Output the [x, y] coordinate of the center of the cell containing the given text.  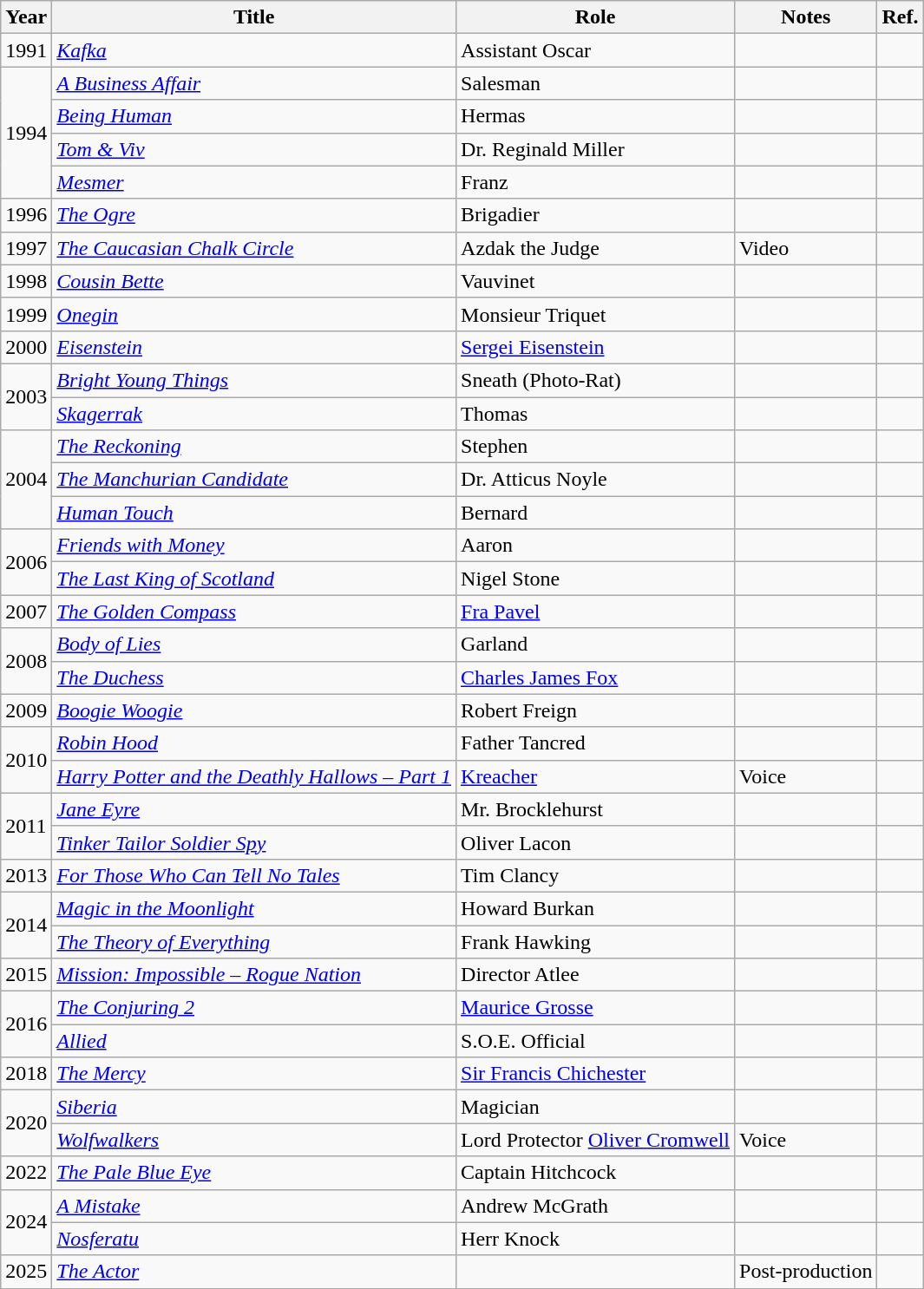
Herr Knock [595, 1239]
Cousin Bette [254, 281]
S.O.E. Official [595, 1041]
Tim Clancy [595, 875]
Jane Eyre [254, 809]
Stephen [595, 447]
Dr. Atticus Noyle [595, 480]
Harry Potter and the Deathly Hallows – Part 1 [254, 776]
Video [806, 248]
Friends with Money [254, 546]
Human Touch [254, 513]
2018 [26, 1074]
Magician [595, 1107]
Sneath (Photo-Rat) [595, 380]
Hermas [595, 116]
Garland [595, 644]
Fra Pavel [595, 612]
Azdak the Judge [595, 248]
The Pale Blue Eye [254, 1173]
Eisenstein [254, 347]
Frank Hawking [595, 941]
Post-production [806, 1272]
1997 [26, 248]
Skagerrak [254, 414]
2015 [26, 975]
Kreacher [595, 776]
The Theory of Everything [254, 941]
Onegin [254, 314]
Assistant Oscar [595, 50]
Charles James Fox [595, 677]
Nosferatu [254, 1239]
2007 [26, 612]
Bernard [595, 513]
Director Atlee [595, 975]
2014 [26, 925]
Siberia [254, 1107]
Role [595, 17]
Mr. Brocklehurst [595, 809]
The Mercy [254, 1074]
2000 [26, 347]
1998 [26, 281]
2006 [26, 562]
The Manchurian Candidate [254, 480]
2013 [26, 875]
Sir Francis Chichester [595, 1074]
2008 [26, 661]
The Reckoning [254, 447]
Captain Hitchcock [595, 1173]
Thomas [595, 414]
Father Tancred [595, 743]
The Conjuring 2 [254, 1008]
The Ogre [254, 215]
Howard Burkan [595, 908]
Dr. Reginald Miller [595, 149]
Andrew McGrath [595, 1206]
Title [254, 17]
For Those Who Can Tell No Tales [254, 875]
2025 [26, 1272]
2009 [26, 710]
2020 [26, 1123]
Brigadier [595, 215]
Notes [806, 17]
Franz [595, 182]
Boogie Woogie [254, 710]
A Business Affair [254, 83]
2004 [26, 480]
1994 [26, 133]
Kafka [254, 50]
Magic in the Moonlight [254, 908]
Maurice Grosse [595, 1008]
Mission: Impossible – Rogue Nation [254, 975]
1999 [26, 314]
Ref. [901, 17]
A Mistake [254, 1206]
Monsieur Triquet [595, 314]
Body of Lies [254, 644]
1991 [26, 50]
Robin Hood [254, 743]
Mesmer [254, 182]
The Duchess [254, 677]
Oliver Lacon [595, 842]
2011 [26, 826]
2022 [26, 1173]
Sergei Eisenstein [595, 347]
The Actor [254, 1272]
Lord Protector Oliver Cromwell [595, 1140]
Allied [254, 1041]
2016 [26, 1024]
The Golden Compass [254, 612]
Tinker Tailor Soldier Spy [254, 842]
1996 [26, 215]
Nigel Stone [595, 579]
Wolfwalkers [254, 1140]
Vauvinet [595, 281]
Bright Young Things [254, 380]
Year [26, 17]
The Last King of Scotland [254, 579]
Being Human [254, 116]
2010 [26, 760]
Tom & Viv [254, 149]
Salesman [595, 83]
Aaron [595, 546]
The Caucasian Chalk Circle [254, 248]
Robert Freign [595, 710]
2003 [26, 396]
2024 [26, 1222]
